Extract the [X, Y] coordinate from the center of the cell holding the provided text.  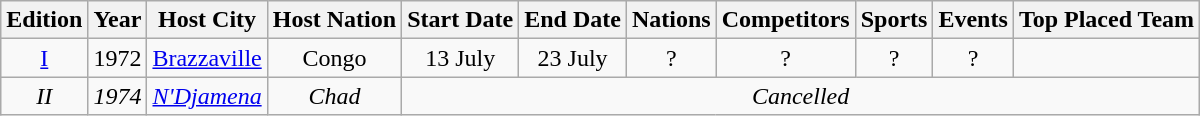
1974 [118, 96]
N'Djamena [207, 96]
Nations [671, 20]
I [44, 58]
Edition [44, 20]
Brazzaville [207, 58]
Top Placed Team [1106, 20]
Cancelled [801, 96]
Competitors [786, 20]
Chad [334, 96]
II [44, 96]
1972 [118, 58]
Host Nation [334, 20]
Year [118, 20]
Congo [334, 58]
13 July [460, 58]
Start Date [460, 20]
Host City [207, 20]
Sports [894, 20]
End Date [573, 20]
23 July [573, 58]
Events [973, 20]
